Return [x, y] of the center of cell containing provided text 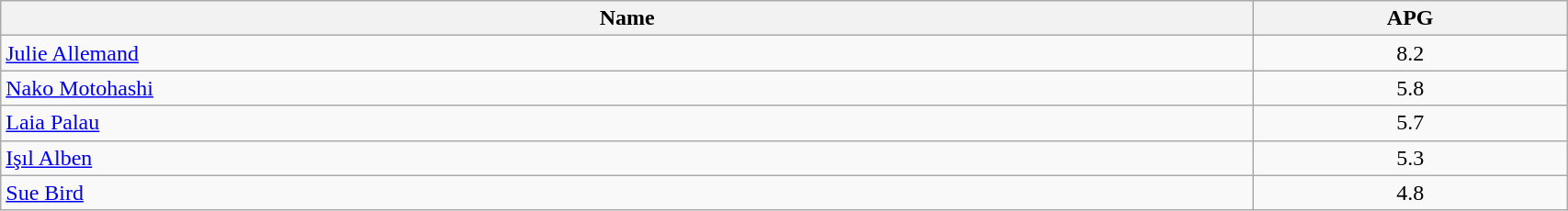
5.7 [1411, 123]
Nako Motohashi [627, 88]
5.3 [1411, 158]
APG [1411, 18]
Laia Palau [627, 123]
Sue Bird [627, 193]
Işıl Alben [627, 158]
4.8 [1411, 193]
8.2 [1411, 53]
5.8 [1411, 88]
Julie Allemand [627, 53]
Name [627, 18]
